Output the [X, Y] coordinate of the center of the cell containing the given text.  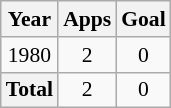
Total [30, 90]
Year [30, 19]
Goal [144, 19]
1980 [30, 55]
Apps [87, 19]
